Locate the cell with the specified text and output its [X, Y] center coordinate. 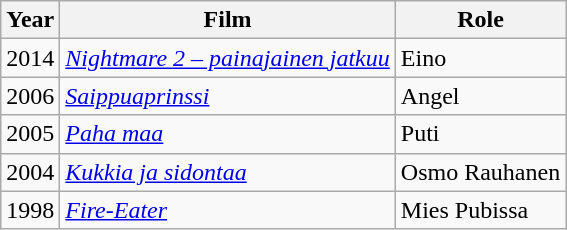
Paha maa [228, 134]
Role [480, 20]
Osmo Rauhanen [480, 172]
2006 [30, 96]
Kukkia ja sidontaa [228, 172]
2005 [30, 134]
1998 [30, 210]
Film [228, 20]
Mies Pubissa [480, 210]
Year [30, 20]
Angel [480, 96]
Fire-Eater [228, 210]
Puti [480, 134]
2014 [30, 58]
2004 [30, 172]
Saippuaprinssi [228, 96]
Nightmare 2 – painajainen jatkuu [228, 58]
Eino [480, 58]
